Capture the cell that displays the provided text and extract its (x, y) central coordinate. 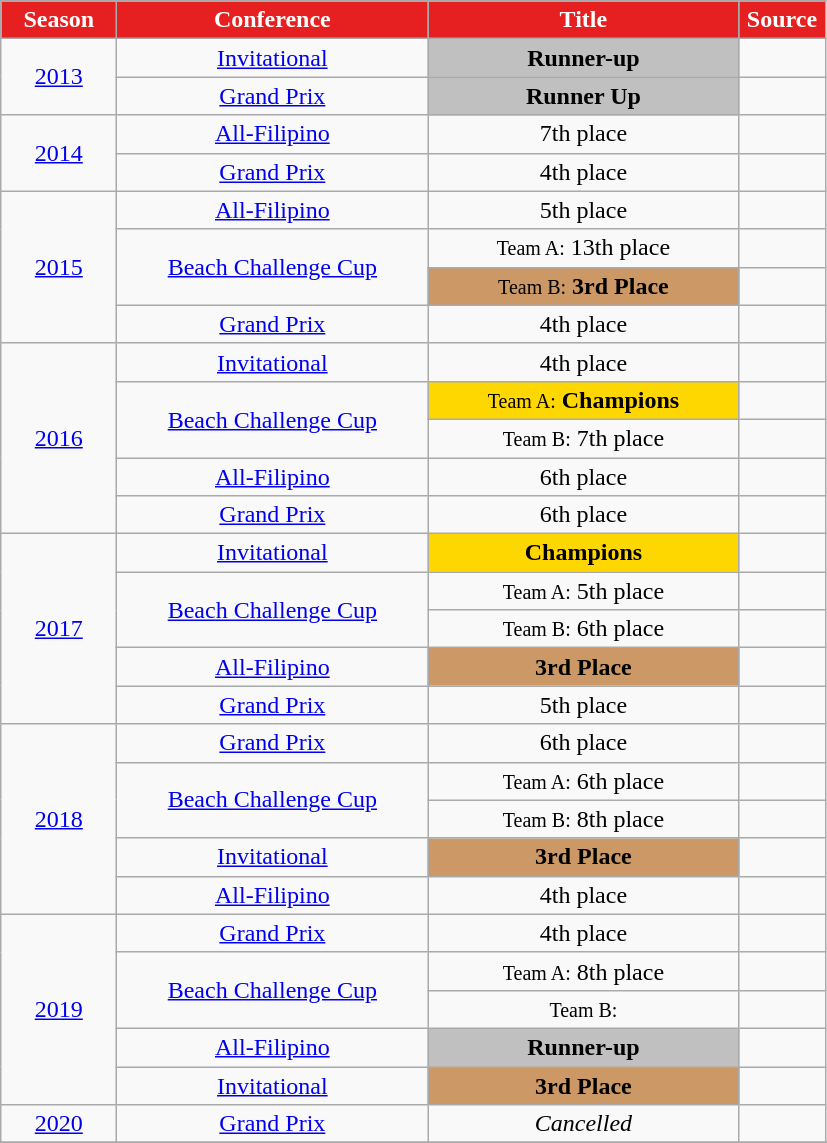
Team A: Champions (584, 400)
2016 (59, 438)
Season (59, 20)
7th place (584, 134)
2020 (59, 1124)
Runner Up (584, 96)
Team B: (584, 1009)
2019 (59, 1009)
Team A: 5th place (584, 591)
Cancelled (584, 1124)
2018 (59, 819)
Conference (272, 20)
Team A: 8th place (584, 971)
2013 (59, 77)
Team A: 6th place (584, 781)
Team B: 8th place (584, 819)
2015 (59, 267)
Team B: 7th place (584, 438)
Title (584, 20)
Source (782, 20)
Team A: 13th place (584, 248)
2017 (59, 629)
Team B: 3rd Place (584, 286)
Champions (584, 553)
2014 (59, 153)
Team B: 6th place (584, 629)
